Return the (X, Y) coordinate for the center point of the cell that contains the specified text.  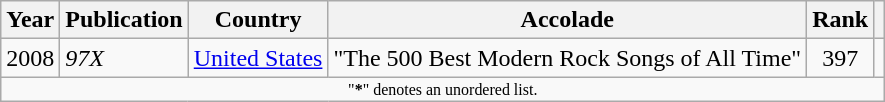
Accolade (568, 20)
Rank (840, 20)
397 (840, 58)
"The 500 Best Modern Rock Songs of All Time" (568, 58)
2008 (30, 58)
Country (258, 20)
"*" denotes an unordered list. (443, 89)
United States (258, 58)
Publication (124, 20)
Year (30, 20)
97X (124, 58)
